Find where the given text appears and provide that cell's center as (x, y) coordinate. 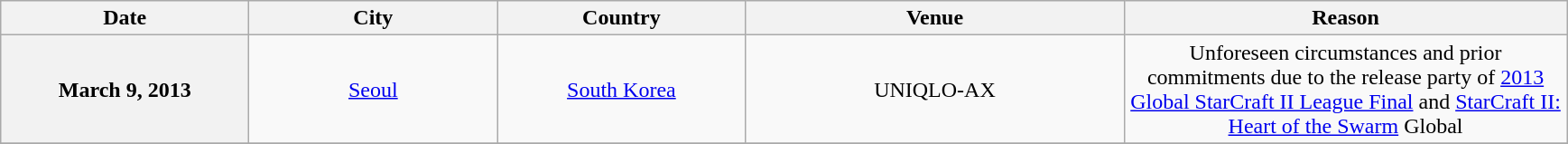
Reason (1345, 18)
Seoul (374, 89)
UNIQLO-AX (935, 89)
Venue (935, 18)
Date (125, 18)
March 9, 2013 (125, 89)
City (374, 18)
South Korea (621, 89)
Country (621, 18)
